Determine the (x, y) coordinate at the center of the cell enclosing the given text.  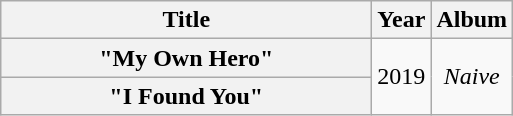
Year (402, 20)
2019 (402, 77)
Naive (472, 77)
"My Own Hero" (186, 58)
Album (472, 20)
Title (186, 20)
"I Found You" (186, 96)
